Pinpoint the cell where the given text exists, returning its (X, Y) midpoint coordinate. 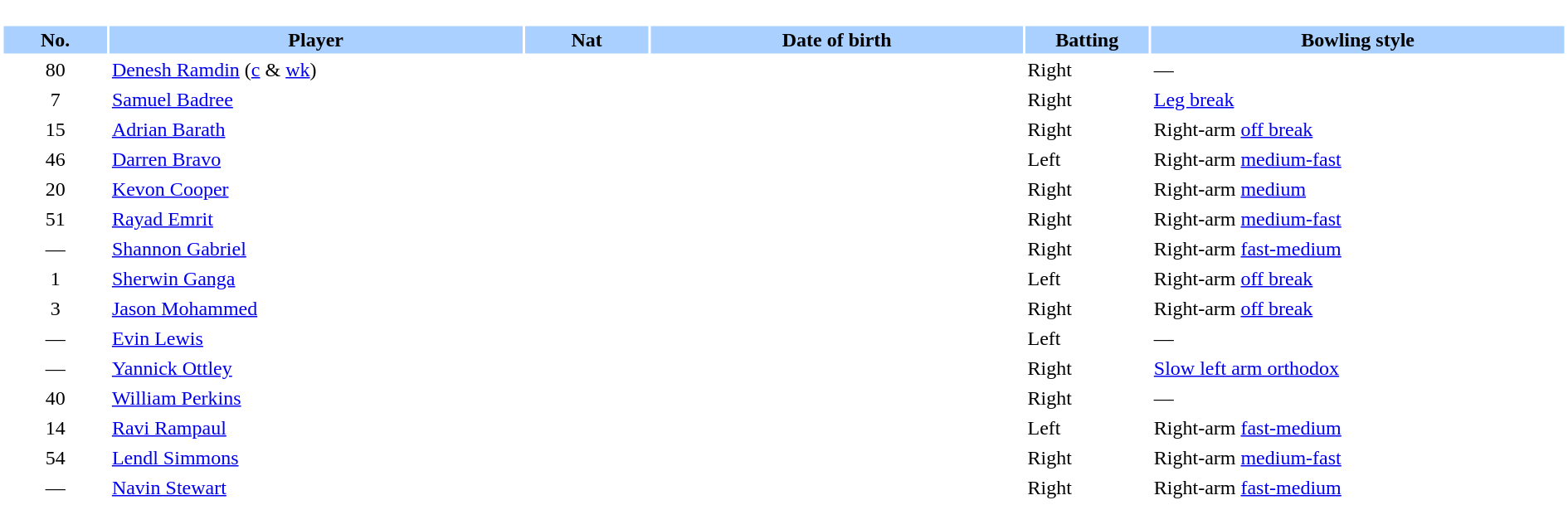
Samuel Badree (316, 100)
William Perkins (316, 398)
Adrian Barath (316, 129)
46 (55, 159)
80 (55, 70)
51 (55, 219)
Date of birth (837, 40)
Leg break (1358, 100)
3 (55, 308)
Batting (1087, 40)
Right-arm medium (1358, 189)
Denesh Ramdin (c & wk) (316, 70)
Nat (586, 40)
Ravi Rampaul (316, 428)
Shannon Gabriel (316, 249)
Kevon Cooper (316, 189)
Slow left arm orthodox (1358, 368)
20 (55, 189)
Yannick Ottley (316, 368)
Sherwin Ganga (316, 279)
Navin Stewart (316, 488)
7 (55, 100)
Rayad Emrit (316, 219)
Darren Bravo (316, 159)
Lendl Simmons (316, 458)
1 (55, 279)
14 (55, 428)
Evin Lewis (316, 338)
40 (55, 398)
15 (55, 129)
54 (55, 458)
Player (316, 40)
Bowling style (1358, 40)
No. (55, 40)
Jason Mohammed (316, 308)
